Identify which cell holds the provided text, then report its [x, y] central coordinate. 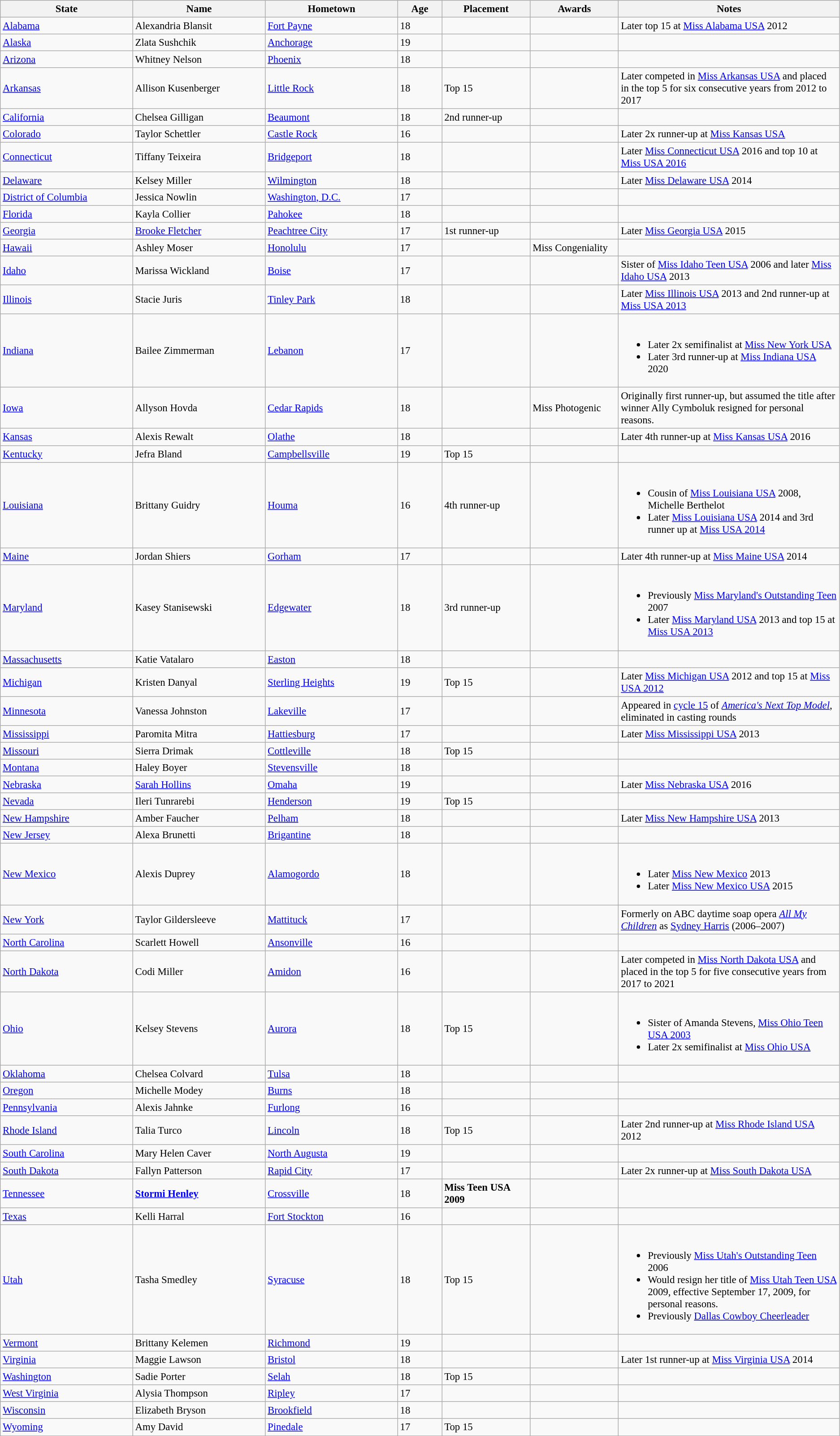
Kayla Collier [199, 214]
Age [420, 9]
Kentucky [67, 454]
Stevensville [332, 768]
Ileri Tunrarebi [199, 801]
Later competed in Miss Arkansas USA and placed in the top 5 for six consecutive years from 2012 to 2017 [729, 88]
Utah [67, 1279]
Gorham [332, 557]
Michigan [67, 682]
Wilmington [332, 180]
Mattituck [332, 919]
Chelsea Gilligan [199, 117]
New York [67, 919]
Sister of Amanda Stevens, Miss Ohio Teen USA 2003Later 2x semifinalist at Miss Ohio USA [729, 1029]
Nevada [67, 801]
Florida [67, 214]
Cedar Rapids [332, 408]
Later 4th runner-up at Miss Maine USA 2014 [729, 557]
Brittany Guidry [199, 505]
Jefra Bland [199, 454]
Syracuse [332, 1279]
Montana [67, 768]
Kelsey Miller [199, 180]
Tinley Park [332, 300]
Pinedale [332, 1427]
Jordan Shiers [199, 557]
Brooke Fletcher [199, 231]
Later 2x runner-up at Miss South Dakota USA [729, 1171]
North Carolina [67, 942]
Alexis Duprey [199, 875]
Washington [67, 1377]
Brigantine [332, 835]
New Jersey [67, 835]
Later Miss New Mexico 2013Later Miss New Mexico USA 2015 [729, 875]
Formerly on ABC daytime soap opera All My Children as Sydney Harris (2006–2007) [729, 919]
Alexis Rewalt [199, 437]
Louisiana [67, 505]
Oklahoma [67, 1074]
Tasha Smedley [199, 1279]
Texas [67, 1216]
Talia Turco [199, 1130]
Selah [332, 1377]
4th runner-up [486, 505]
Furlong [332, 1108]
Ripley [332, 1393]
Fallyn Patterson [199, 1171]
Appeared in cycle 15 of America's Next Top Model, eliminated in casting rounds [729, 711]
Elizabeth Bryson [199, 1410]
Fort Payne [332, 26]
Alysia Thompson [199, 1393]
Miss Congeniality [575, 248]
Burns [332, 1091]
Honolulu [332, 248]
Delaware [67, 180]
Illinois [67, 300]
Later top 15 at Miss Alabama USA 2012 [729, 26]
1st runner-up [486, 231]
Stormi Henley [199, 1193]
Placement [486, 9]
Ohio [67, 1029]
Allison Kusenberger [199, 88]
Wisconsin [67, 1410]
Alexis Jahnke [199, 1108]
Allyson Hovda [199, 408]
Later Miss Georgia USA 2015 [729, 231]
Later Miss Connecticut USA 2016 and top 10 at Miss USA 2016 [729, 157]
Houma [332, 505]
Kelsey Stevens [199, 1029]
Later Miss New Hampshire USA 2013 [729, 818]
Later Miss Illinois USA 2013 and 2nd runner-up at Miss USA 2013 [729, 300]
Maggie Lawson [199, 1360]
Idaho [67, 271]
Alexandria Blansit [199, 26]
Brittany Kelemen [199, 1343]
Colorado [67, 134]
Later 2nd runner-up at Miss Rhode Island USA 2012 [729, 1130]
Zlata Sushchik [199, 43]
Phoenix [332, 60]
Lincoln [332, 1130]
3rd runner-up [486, 608]
Name [199, 9]
Later 1st runner-up at Miss Virginia USA 2014 [729, 1360]
Washington, D.C. [332, 197]
Tennessee [67, 1193]
Kristen Danyal [199, 682]
Later Miss Delaware USA 2014 [729, 180]
Missouri [67, 751]
Anchorage [332, 43]
Ashley Moser [199, 248]
Indiana [67, 351]
Pelham [332, 818]
Amber Faucher [199, 818]
Alexa Brunetti [199, 835]
Minnesota [67, 711]
Peachtree City [332, 231]
Awards [575, 9]
Wyoming [67, 1427]
District of Columbia [67, 197]
Whitney Nelson [199, 60]
Bristol [332, 1360]
Maryland [67, 608]
Vermont [67, 1343]
Alamogordo [332, 875]
Mississippi [67, 734]
Marissa Wickland [199, 271]
Later 2x runner-up at Miss Kansas USA [729, 134]
California [67, 117]
Kasey Stanisewski [199, 608]
North Augusta [332, 1153]
Later 4th runner-up at Miss Kansas USA 2016 [729, 437]
West Virginia [67, 1393]
Alaska [67, 43]
Later competed in Miss North Dakota USA and placed in the top 5 for five consecutive years from 2017 to 2021 [729, 971]
Later Miss Nebraska USA 2016 [729, 784]
Castle Rock [332, 134]
Rapid City [332, 1171]
Richmond [332, 1343]
Beaumont [332, 117]
Vanessa Johnston [199, 711]
State [67, 9]
Sierra Drimak [199, 751]
Michelle Modey [199, 1091]
Kansas [67, 437]
Olathe [332, 437]
Boise [332, 271]
Previously Miss Maryland's Outstanding Teen 2007Later Miss Maryland USA 2013 and top 15 at Miss USA 2013 [729, 608]
Arkansas [67, 88]
2nd runner-up [486, 117]
North Dakota [67, 971]
Paromita Mitra [199, 734]
Edgewater [332, 608]
Massachusetts [67, 659]
New Mexico [67, 875]
Little Rock [332, 88]
Amy David [199, 1427]
Henderson [332, 801]
Lebanon [332, 351]
Aurora [332, 1029]
Later 2x semifinalist at Miss New York USALater 3rd runner-up at Miss Indiana USA 2020 [729, 351]
Georgia [67, 231]
Codi Miller [199, 971]
Brookfield [332, 1410]
Iowa [67, 408]
South Dakota [67, 1171]
Cousin of Miss Louisiana USA 2008, Michelle BerthelotLater Miss Louisiana USA 2014 and 3rd runner up at Miss USA 2014 [729, 505]
Amidon [332, 971]
Fort Stockton [332, 1216]
Pennsylvania [67, 1108]
Maine [67, 557]
Miss Photogenic [575, 408]
Originally first runner-up, but assumed the title after winner Ally Cymboluk resigned for personal reasons. [729, 408]
Sister of Miss Idaho Teen USA 2006 and later Miss Idaho USA 2013 [729, 271]
Mary Helen Caver [199, 1153]
Tiffany Teixeira [199, 157]
Hattiesburg [332, 734]
Later Miss Michigan USA 2012 and top 15 at Miss USA 2012 [729, 682]
Virginia [67, 1360]
Tulsa [332, 1074]
Sterling Heights [332, 682]
Taylor Gildersleeve [199, 919]
Arizona [67, 60]
Bridgeport [332, 157]
Chelsea Colvard [199, 1074]
Notes [729, 9]
Hometown [332, 9]
Ansonville [332, 942]
Crossville [332, 1193]
Connecticut [67, 157]
Cottleville [332, 751]
Stacie Juris [199, 300]
Jessica Nowlin [199, 197]
Hawaii [67, 248]
Nebraska [67, 784]
Omaha [332, 784]
Rhode Island [67, 1130]
Haley Boyer [199, 768]
Sadie Porter [199, 1377]
Lakeville [332, 711]
Bailee Zimmerman [199, 351]
Scarlett Howell [199, 942]
Easton [332, 659]
Katie Vatalaro [199, 659]
Later Miss Mississippi USA 2013 [729, 734]
Campbellsville [332, 454]
New Hampshire [67, 818]
Alabama [67, 26]
Oregon [67, 1091]
Sarah Hollins [199, 784]
Kelli Harral [199, 1216]
Pahokee [332, 214]
Miss Teen USA 2009 [486, 1193]
South Carolina [67, 1153]
Taylor Schettler [199, 134]
